Output the [x, y] coordinate of the center of the cell containing the given text.  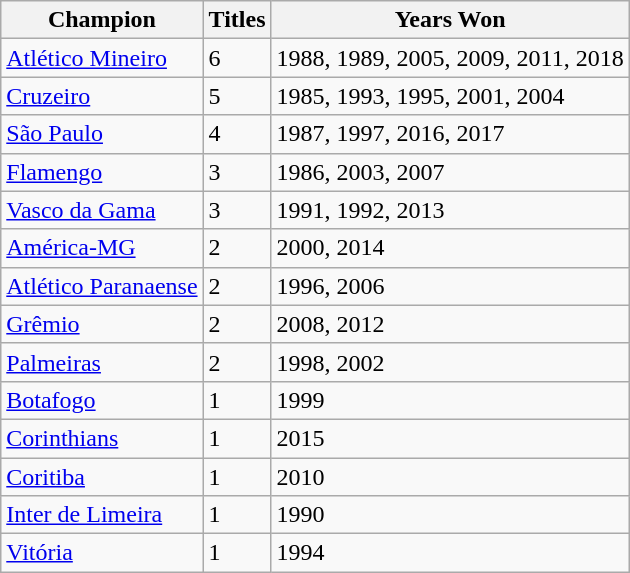
Coritiba [102, 477]
São Paulo [102, 134]
5 [237, 96]
1988, 1989, 2005, 2009, 2011, 2018 [450, 58]
1998, 2002 [450, 362]
Palmeiras [102, 362]
1985, 1993, 1995, 2001, 2004 [450, 96]
1996, 2006 [450, 286]
1994 [450, 553]
1990 [450, 515]
1999 [450, 400]
Titles [237, 20]
Corinthians [102, 438]
América-MG [102, 248]
Vitória [102, 553]
2008, 2012 [450, 324]
Champion [102, 20]
Atlético Mineiro [102, 58]
2000, 2014 [450, 248]
2010 [450, 477]
4 [237, 134]
Vasco da Gama [102, 210]
1991, 1992, 2013 [450, 210]
6 [237, 58]
2015 [450, 438]
1987, 1997, 2016, 2017 [450, 134]
Years Won [450, 20]
1986, 2003, 2007 [450, 172]
Atlético Paranaense [102, 286]
Flamengo [102, 172]
Grêmio [102, 324]
Inter de Limeira [102, 515]
Botafogo [102, 400]
Cruzeiro [102, 96]
